Determine the [X, Y] coordinate at the center of the cell enclosing the given text.  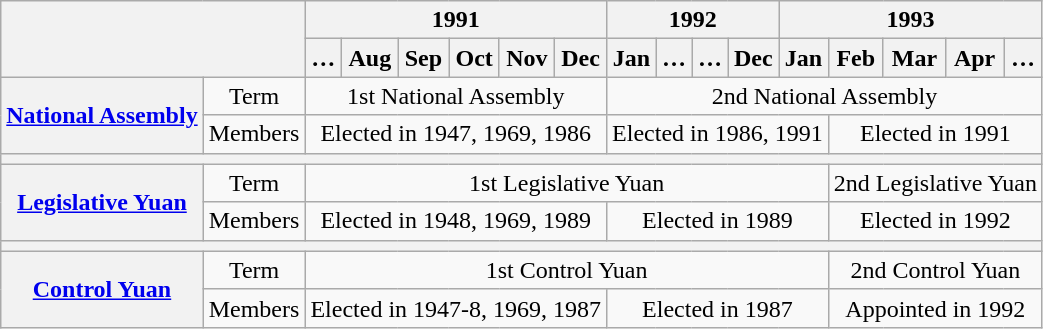
Elected in 1992 [935, 221]
Apr [975, 58]
Nov [526, 58]
National Assembly [102, 115]
1st National Assembly [456, 96]
2nd Legislative Yuan [935, 183]
Elected in 1948, 1969, 1989 [456, 221]
Elected in 1989 [718, 221]
Appointed in 1992 [935, 308]
2nd Control Yuan [935, 270]
1993 [911, 20]
Elected in 1991 [935, 134]
Feb [856, 58]
Legislative Yuan [102, 202]
1992 [693, 20]
Elected in 1947, 1969, 1986 [456, 134]
Elected in 1947-8, 1969, 1987 [456, 308]
Control Yuan [102, 289]
Aug [370, 58]
Elected in 1987 [718, 308]
Sep [424, 58]
Elected in 1986, 1991 [718, 134]
Mar [914, 58]
Oct [474, 58]
1st Legislative Yuan [566, 183]
2nd National Assembly [825, 96]
1st Control Yuan [566, 270]
1991 [456, 20]
